From the cell containing the given text, extract its center point as [x, y] coordinate. 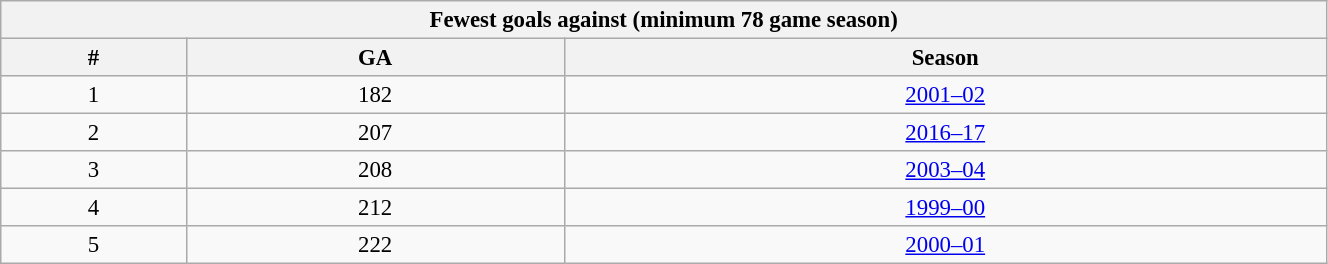
182 [375, 95]
2001–02 [945, 95]
4 [94, 208]
222 [375, 245]
2003–04 [945, 170]
207 [375, 133]
2000–01 [945, 245]
# [94, 58]
2016–17 [945, 133]
2 [94, 133]
1999–00 [945, 208]
212 [375, 208]
Fewest goals against (minimum 78 game season) [664, 20]
5 [94, 245]
GA [375, 58]
Season [945, 58]
3 [94, 170]
208 [375, 170]
1 [94, 95]
